Return [x, y] of the center of cell containing provided text 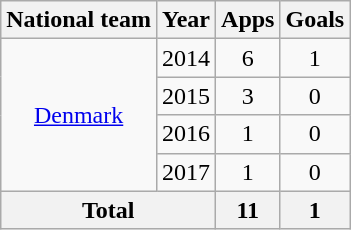
11 [248, 210]
2017 [186, 172]
Year [186, 20]
3 [248, 96]
2015 [186, 96]
2016 [186, 134]
2014 [186, 58]
Goals [315, 20]
Denmark [79, 115]
National team [79, 20]
Total [108, 210]
Apps [248, 20]
6 [248, 58]
